Capture the cell that displays the provided text and extract its (X, Y) central coordinate. 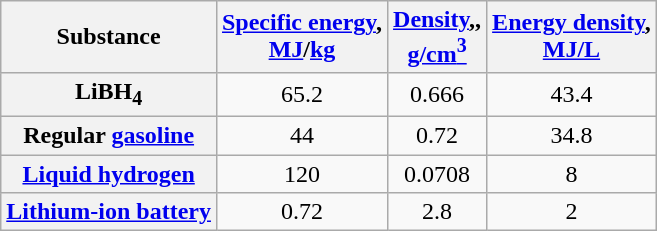
0.0708 (438, 174)
Regular gasoline (109, 136)
34.8 (572, 136)
LiBH4 (109, 94)
Energy density, MJ/L (572, 37)
44 (302, 136)
43.4 (572, 94)
Liquid hydrogen (109, 174)
0.666 (438, 94)
Density,, g/cm3 (438, 37)
120 (302, 174)
2 (572, 212)
Substance (109, 37)
8 (572, 174)
Lithium-ion battery (109, 212)
2.8 (438, 212)
65.2 (302, 94)
Specific energy, MJ/kg (302, 37)
